Capture the cell that displays the provided text and extract its [X, Y] central coordinate. 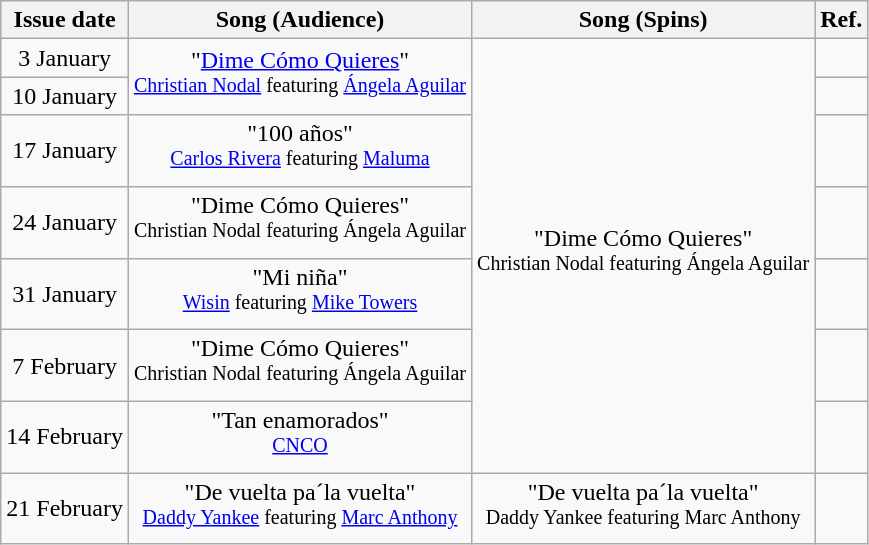
24 January [65, 222]
7 February [65, 366]
21 February [65, 509]
"Tan enamorados"CNCO [300, 437]
Ref. [842, 20]
"Mi niña"Wisin featuring Mike Towers [300, 294]
17 January [65, 151]
Song (Audience) [300, 20]
10 January [65, 96]
Song (Spins) [644, 20]
"100 años"Carlos Rivera featuring Maluma [300, 151]
31 January [65, 294]
3 January [65, 58]
14 February [65, 437]
Issue date [65, 20]
